Pinpoint the cell where the given text exists, returning its [x, y] midpoint coordinate. 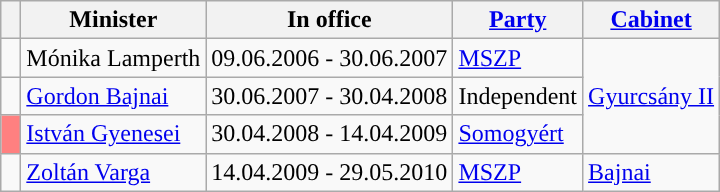
Somogyért [518, 134]
István Gyenesei [114, 134]
09.06.2006 - 30.06.2007 [330, 58]
30.06.2007 - 30.04.2008 [330, 96]
Minister [114, 20]
Mónika Lamperth [114, 58]
Party [518, 20]
Zoltán Varga [114, 172]
Gordon Bajnai [114, 96]
14.04.2009 - 29.05.2010 [330, 172]
30.04.2008 - 14.04.2009 [330, 134]
In office [330, 20]
Independent [518, 96]
Bajnai [652, 172]
Gyurcsány II [652, 96]
Cabinet [652, 20]
